Extract the (x, y) coordinate from the center of the cell holding the provided text.  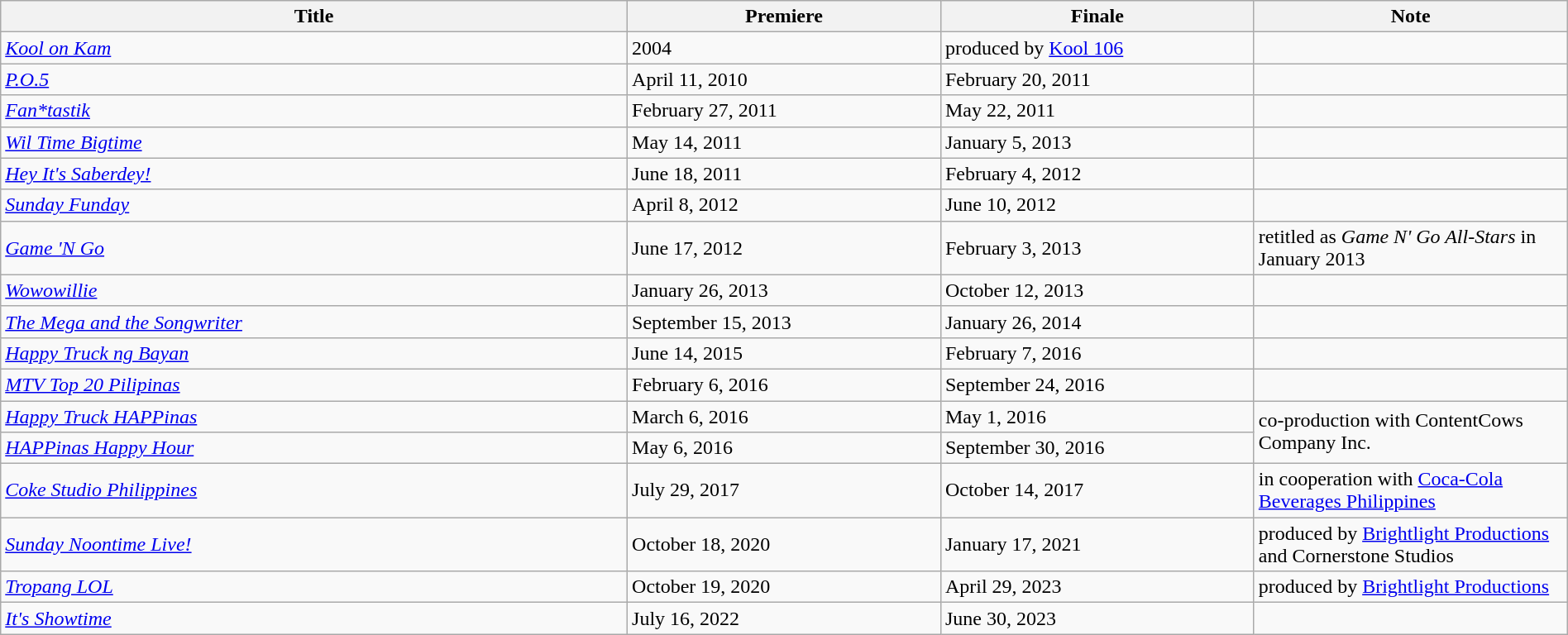
June 18, 2011 (784, 174)
February 4, 2012 (1097, 174)
co-production with ContentCows Company Inc. (1411, 432)
February 7, 2016 (1097, 353)
April 29, 2023 (1097, 587)
Wowowillie (314, 290)
MTV Top 20 Pilipinas (314, 384)
March 6, 2016 (784, 416)
Hey It's Saberdey! (314, 174)
May 22, 2011 (1097, 111)
February 6, 2016 (784, 384)
October 18, 2020 (784, 544)
Happy Truck HAPPinas (314, 416)
It's Showtime (314, 618)
Wil Time Bigtime (314, 142)
April 11, 2010 (784, 79)
produced by Brightlight Productions and Cornerstone Studios (1411, 544)
Sunday Noontime Live! (314, 544)
Game 'N Go (314, 248)
October 14, 2017 (1097, 491)
April 8, 2012 (784, 205)
Tropang LOL (314, 587)
May 14, 2011 (784, 142)
July 16, 2022 (784, 618)
June 14, 2015 (784, 353)
produced by Kool 106 (1097, 48)
Happy Truck ng Bayan (314, 353)
January 26, 2014 (1097, 322)
February 20, 2011 (1097, 79)
July 29, 2017 (784, 491)
January 5, 2013 (1097, 142)
May 6, 2016 (784, 448)
Fan*tastik (314, 111)
retitled as Game N' Go All-Stars in January 2013 (1411, 248)
Sunday Funday (314, 205)
Premiere (784, 17)
February 3, 2013 (1097, 248)
January 17, 2021 (1097, 544)
Kool on Kam (314, 48)
June 17, 2012 (784, 248)
October 12, 2013 (1097, 290)
in cooperation with Coca-Cola Beverages Philippines (1411, 491)
June 10, 2012 (1097, 205)
Note (1411, 17)
June 30, 2023 (1097, 618)
September 15, 2013 (784, 322)
produced by Brightlight Productions (1411, 587)
2004 (784, 48)
February 27, 2011 (784, 111)
May 1, 2016 (1097, 416)
October 19, 2020 (784, 587)
P.O.5 (314, 79)
January 26, 2013 (784, 290)
September 30, 2016 (1097, 448)
HAPPinas Happy Hour (314, 448)
Title (314, 17)
The Mega and the Songwriter (314, 322)
September 24, 2016 (1097, 384)
Coke Studio Philippines (314, 491)
Finale (1097, 17)
